Extract the (X, Y) coordinate from the center of the cell holding the provided text.  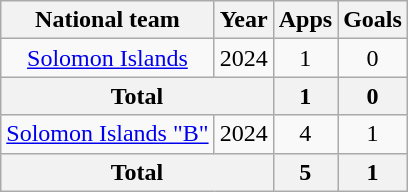
Solomon Islands "B" (108, 134)
Apps (305, 20)
4 (305, 134)
Year (244, 20)
Goals (373, 20)
National team (108, 20)
5 (305, 172)
Solomon Islands (108, 58)
